Extract the (X, Y) coordinate from the center of the cell holding the provided text.  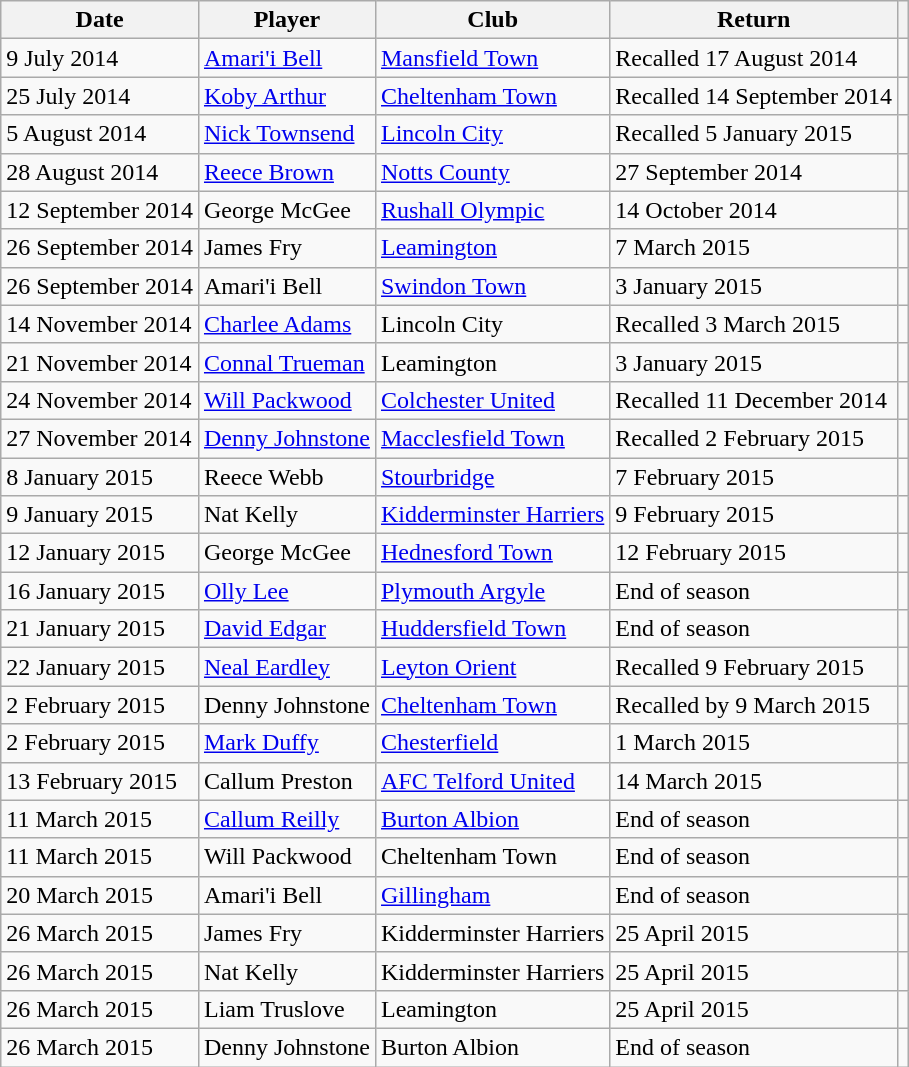
8 January 2015 (100, 477)
1 March 2015 (754, 743)
9 February 2015 (754, 515)
Chesterfield (492, 743)
Recalled 2 February 2015 (754, 438)
Rushall Olympic (492, 210)
David Edgar (286, 629)
Nick Townsend (286, 134)
Callum Reilly (286, 819)
7 March 2015 (754, 248)
7 February 2015 (754, 477)
Recalled 14 September 2014 (754, 96)
Hednesford Town (492, 553)
Recalled 11 December 2014 (754, 400)
Olly Lee (286, 591)
Mark Duffy (286, 743)
Recalled 9 February 2015 (754, 667)
27 November 2014 (100, 438)
Colchester United (492, 400)
Charlee Adams (286, 324)
Recalled by 9 March 2015 (754, 705)
Gillingham (492, 895)
Koby Arthur (286, 96)
16 January 2015 (100, 591)
Recalled 5 January 2015 (754, 134)
9 July 2014 (100, 58)
12 February 2015 (754, 553)
5 August 2014 (100, 134)
Neal Eardley (286, 667)
21 November 2014 (100, 362)
Return (754, 20)
28 August 2014 (100, 172)
Recalled 17 August 2014 (754, 58)
Mansfield Town (492, 58)
Leyton Orient (492, 667)
14 March 2015 (754, 781)
Recalled 3 March 2015 (754, 324)
Notts County (492, 172)
AFC Telford United (492, 781)
27 September 2014 (754, 172)
Macclesfield Town (492, 438)
Club (492, 20)
22 January 2015 (100, 667)
14 November 2014 (100, 324)
14 October 2014 (754, 210)
Plymouth Argyle (492, 591)
Date (100, 20)
Connal Trueman (286, 362)
Callum Preston (286, 781)
Liam Truslove (286, 1009)
13 February 2015 (100, 781)
21 January 2015 (100, 629)
20 March 2015 (100, 895)
12 January 2015 (100, 553)
24 November 2014 (100, 400)
9 January 2015 (100, 515)
Stourbridge (492, 477)
Reece Brown (286, 172)
25 July 2014 (100, 96)
12 September 2014 (100, 210)
Huddersfield Town (492, 629)
Player (286, 20)
Swindon Town (492, 286)
Reece Webb (286, 477)
